Find where the given text appears and provide that cell's center as (X, Y) coordinate. 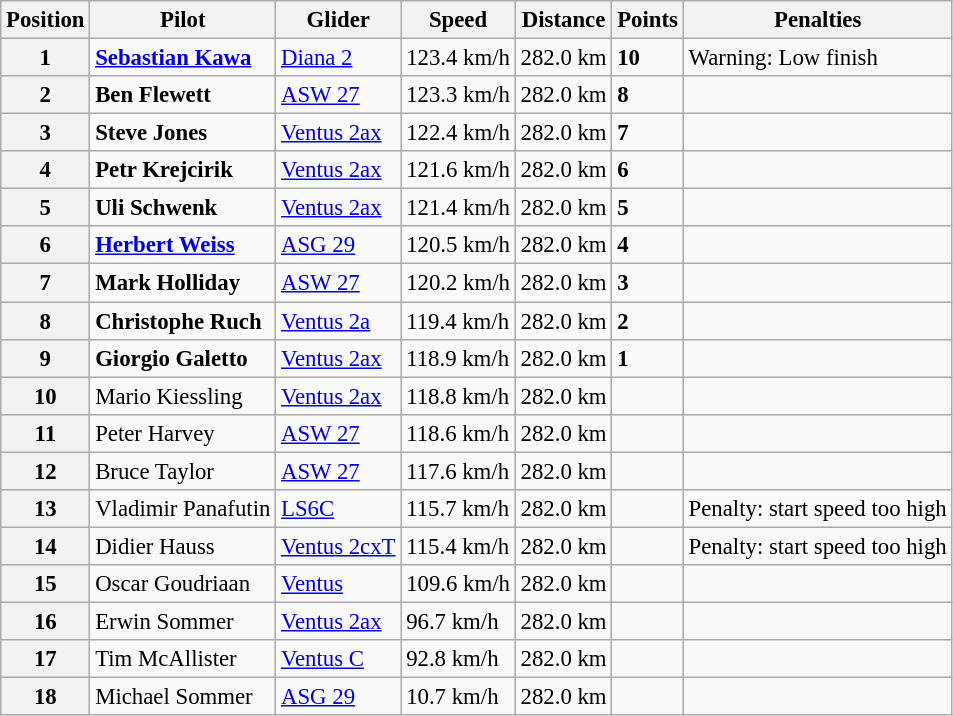
Didier Hauss (183, 546)
Steve Jones (183, 133)
Glider (338, 20)
Uli Schwenk (183, 208)
Distance (564, 20)
115.7 km/h (458, 509)
13 (46, 509)
121.6 km/h (458, 170)
121.4 km/h (458, 208)
109.6 km/h (458, 584)
Christophe Ruch (183, 321)
Warning: Low finish (818, 58)
Speed (458, 20)
Mark Holliday (183, 283)
9 (46, 358)
Diana 2 (338, 58)
Vladimir Panafutin (183, 509)
120.2 km/h (458, 283)
Ventus (338, 584)
10.7 km/h (458, 697)
Ventus 2a (338, 321)
123.3 km/h (458, 95)
Oscar Goudriaan (183, 584)
Position (46, 20)
Ventus C (338, 659)
Erwin Sommer (183, 621)
11 (46, 433)
118.8 km/h (458, 396)
122.4 km/h (458, 133)
Pilot (183, 20)
Petr Krejcirik (183, 170)
Ventus 2cxT (338, 546)
Tim McAllister (183, 659)
Michael Sommer (183, 697)
Giorgio Galetto (183, 358)
92.8 km/h (458, 659)
14 (46, 546)
118.9 km/h (458, 358)
96.7 km/h (458, 621)
12 (46, 471)
Sebastian Kawa (183, 58)
Penalties (818, 20)
Peter Harvey (183, 433)
Herbert Weiss (183, 245)
18 (46, 697)
Bruce Taylor (183, 471)
115.4 km/h (458, 546)
117.6 km/h (458, 471)
Points (648, 20)
120.5 km/h (458, 245)
16 (46, 621)
Ben Flewett (183, 95)
Mario Kiessling (183, 396)
118.6 km/h (458, 433)
123.4 km/h (458, 58)
LS6C (338, 509)
15 (46, 584)
119.4 km/h (458, 321)
17 (46, 659)
